For the text-containing cell, return its midpoint in (x, y) coordinate format. 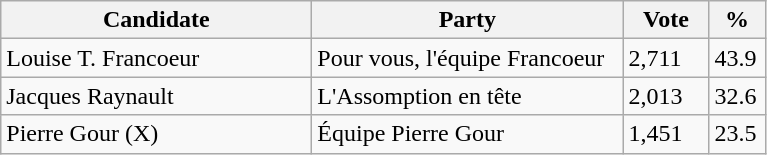
Jacques Raynault (156, 96)
Party (468, 20)
1,451 (666, 134)
% (737, 20)
32.6 (737, 96)
2,711 (666, 58)
Louise T. Francoeur (156, 58)
23.5 (737, 134)
Pierre Gour (X) (156, 134)
Pour vous, l'équipe Francoeur (468, 58)
Vote (666, 20)
Candidate (156, 20)
2,013 (666, 96)
L'Assomption en tête (468, 96)
Équipe Pierre Gour (468, 134)
43.9 (737, 58)
